Locate the cell with the specified text and output its (X, Y) center coordinate. 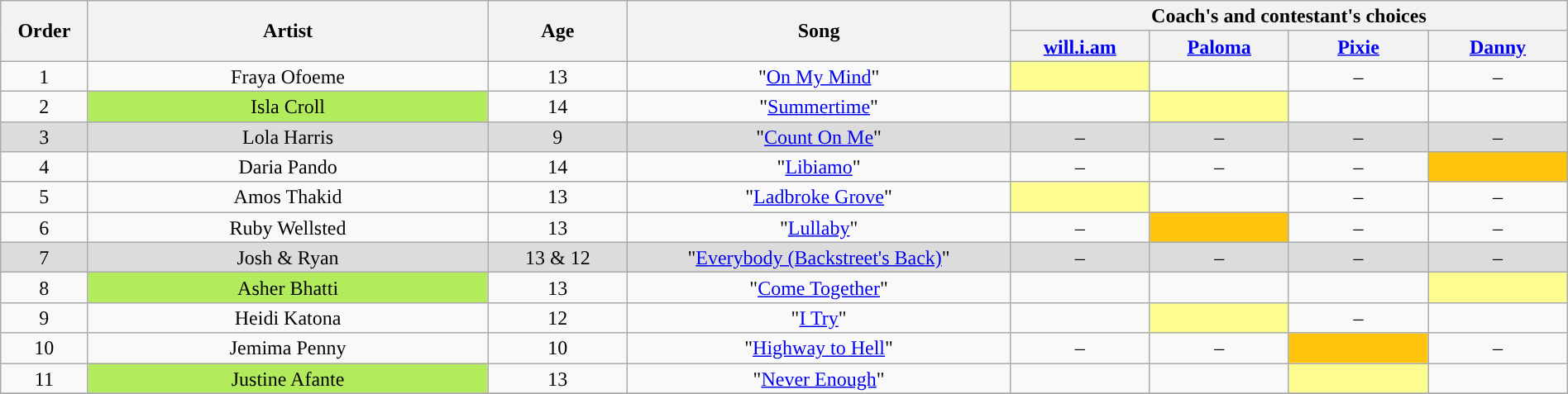
Danny (1499, 46)
"Never Enough" (819, 378)
13 & 12 (557, 258)
4 (45, 167)
Daria Pando (288, 167)
"Highway to Hell" (819, 349)
"Lullaby" (819, 228)
Asher Bhatti (288, 287)
Isla Croll (288, 106)
1 (45, 76)
7 (45, 258)
6 (45, 228)
Song (819, 31)
Age (557, 31)
Justine Afante (288, 378)
Josh & Ryan (288, 258)
"Count On Me" (819, 137)
Paloma (1219, 46)
3 (45, 137)
Artist (288, 31)
Lola Harris (288, 137)
"Everybody (Backstreet's Back)" (819, 258)
Heidi Katona (288, 317)
Fraya Ofoeme (288, 76)
Coach's and contestant's choices (1289, 17)
11 (45, 378)
2 (45, 106)
"Come Together" (819, 287)
"On My Mind" (819, 76)
8 (45, 287)
"Summertime" (819, 106)
"Libiamo" (819, 167)
Ruby Wellsted (288, 228)
12 (557, 317)
"Ladbroke Grove" (819, 197)
Pixie (1358, 46)
Jemima Penny (288, 349)
Order (45, 31)
"I Try" (819, 317)
Amos Thakid (288, 197)
5 (45, 197)
will.i.am (1080, 46)
